Locate the cell with the specified text and output its [X, Y] center coordinate. 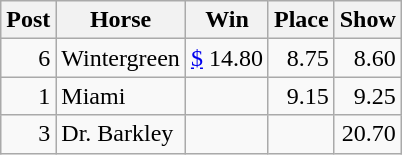
Wintergreen [121, 58]
6 [28, 58]
1 [28, 96]
9.15 [301, 96]
Dr. Barkley [121, 134]
Miami [121, 96]
Show [368, 20]
9.25 [368, 96]
Post [28, 20]
Horse [121, 20]
Place [301, 20]
3 [28, 134]
8.75 [301, 58]
$ 14.80 [226, 58]
Win [226, 20]
8.60 [368, 58]
20.70 [368, 134]
